For the text-containing cell, return its midpoint in [X, Y] coordinate format. 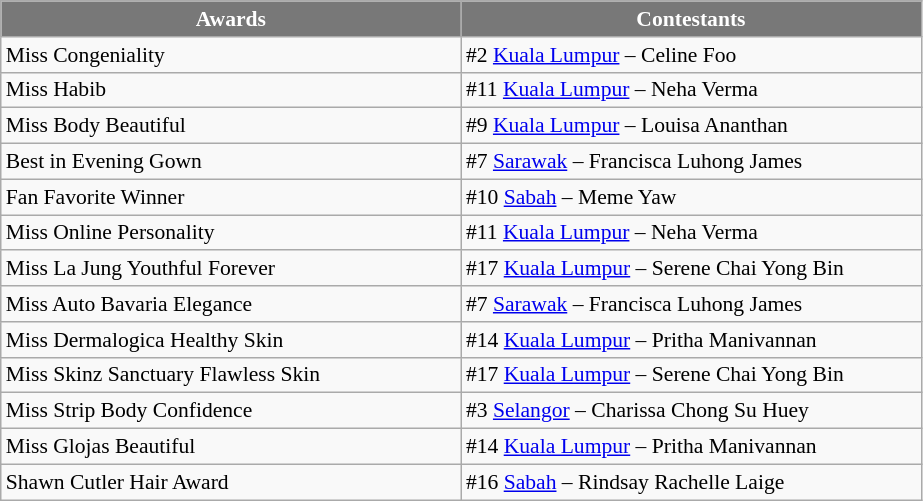
#10 Sabah – Meme Yaw [691, 197]
Miss Strip Body Confidence [231, 411]
Fan Favorite Winner [231, 197]
Miss Body Beautiful [231, 126]
Miss Glojas Beautiful [231, 447]
#2 Kuala Lumpur – Celine Foo [691, 55]
Contestants [691, 19]
Awards [231, 19]
Miss Online Personality [231, 233]
Miss Congeniality [231, 55]
Miss La Jung Youthful Forever [231, 269]
#9 Kuala Lumpur – Louisa Ananthan [691, 126]
Miss Skinz Sanctuary Flawless Skin [231, 375]
Miss Habib [231, 90]
Shawn Cutler Hair Award [231, 482]
#16 Sabah – Rindsay Rachelle Laige [691, 482]
Miss Dermalogica Healthy Skin [231, 340]
Miss Auto Bavaria Elegance [231, 304]
Best in Evening Gown [231, 162]
#3 Selangor – Charissa Chong Su Huey [691, 411]
